Scan for the cell matching the given text and deliver its (X, Y) coordinate at center. 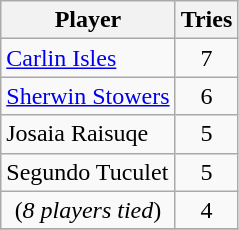
7 (206, 58)
Josaia Raisuqe (88, 134)
Segundo Tuculet (88, 172)
Sherwin Stowers (88, 96)
Tries (206, 20)
6 (206, 96)
Player (88, 20)
(8 players tied) (88, 210)
Carlin Isles (88, 58)
4 (206, 210)
